Locate the cell with the specified text and output its [x, y] center coordinate. 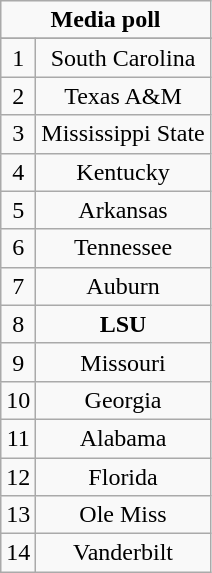
Media poll [106, 20]
6 [18, 248]
Tennessee [123, 248]
12 [18, 477]
Arkansas [123, 210]
Mississippi State [123, 134]
Kentucky [123, 172]
10 [18, 400]
2 [18, 96]
Ole Miss [123, 515]
13 [18, 515]
4 [18, 172]
Florida [123, 477]
Vanderbilt [123, 553]
1 [18, 58]
3 [18, 134]
Georgia [123, 400]
LSU [123, 324]
Missouri [123, 362]
5 [18, 210]
8 [18, 324]
14 [18, 553]
South Carolina [123, 58]
11 [18, 438]
Auburn [123, 286]
Texas A&M [123, 96]
7 [18, 286]
9 [18, 362]
Alabama [123, 438]
